Capture the cell that displays the provided text and extract its (x, y) central coordinate. 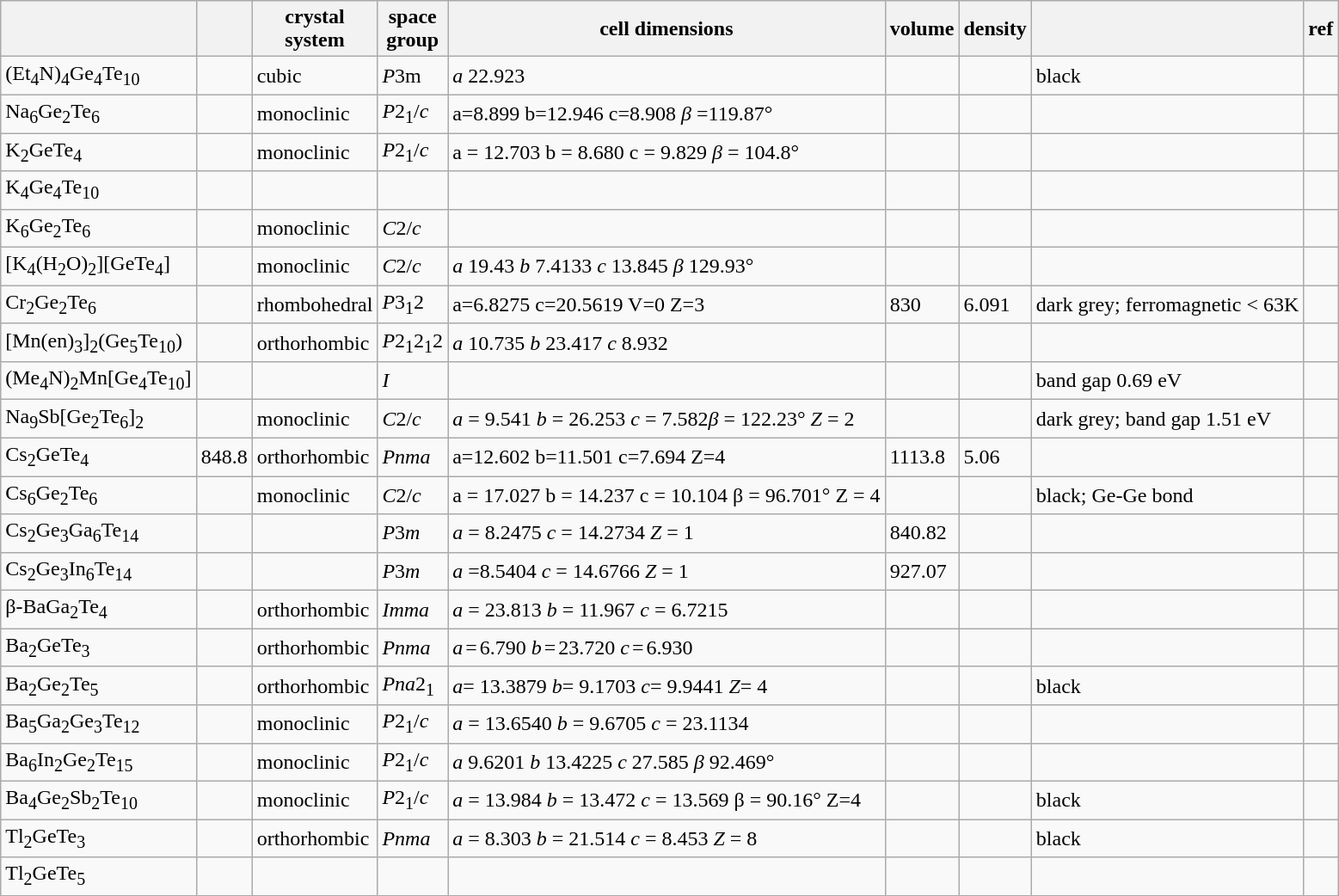
a 19.43 b 7.4133 c 13.845 β 129.93° (667, 267)
black; Ge-Ge bond (1167, 495)
Na9Sb[Ge2Te6]2 (98, 419)
5.06 (995, 457)
I (413, 381)
P21212 (413, 342)
dark grey; band gap 1.51 eV (1167, 419)
[Mn(en)3]2(Ge5Te10) (98, 342)
a = 13.984 b = 13.472 c = 13.569 β = 90.16° Z=4 (667, 800)
a=6.8275 c=20.5619 V=0 Z=3 (667, 304)
1113.8 (922, 457)
Pna21 (413, 685)
Cr2Ge2Te6 (98, 304)
a=8.899 b=12.946 c=8.908 β =119.87° (667, 114)
spacegroup (413, 29)
a = 13.6540 b = 9.6705 c = 23.1134 (667, 724)
a 22.923 (667, 76)
a = 8.303 b = 21.514 c = 8.453 Z = 8 (667, 838)
830 (922, 304)
Imma (413, 610)
[K4(H2O)2][GeTe4] (98, 267)
Tl2GeTe3 (98, 838)
a 10.735 b 23.417 c 8.932 (667, 342)
crystalsystem (315, 29)
P312 (413, 304)
Ba2GeTe3 (98, 647)
Ba2Ge2Te5 (98, 685)
a = 9.541 b = 26.253 c = 7.582β = 122.23° Z = 2 (667, 419)
6.091 (995, 304)
840.82 (922, 533)
(Et4N)4Ge4Te10 (98, 76)
a =8.5404 c = 14.6766 Z = 1 (667, 571)
rhombohedral (315, 304)
Cs6Ge2Te6 (98, 495)
β-BaGa2Te4 (98, 610)
K6Ge2Te6 (98, 228)
a = 17.027 b = 14.237 c = 10.104 β = 96.701° Z = 4 (667, 495)
848.8 (224, 457)
band gap 0.69 eV (1167, 381)
density (995, 29)
Cs2Ge3Ga6Te14 (98, 533)
volume (922, 29)
(Me4N)2Mn[Ge4Te10] (98, 381)
Ba6In2Ge2Te15 (98, 762)
a = 6.790 b = 23.720 c = 6.930 (667, 647)
a=12.602 b=11.501 c=7.694 Z=4 (667, 457)
K2GeTe4 (98, 151)
Cs2Ge3In6Te14 (98, 571)
Cs2GeTe4 (98, 457)
Tl2GeTe5 (98, 876)
a = 8.2475 c = 14.2734 Z = 1 (667, 533)
927.07 (922, 571)
Na6Ge2Te6 (98, 114)
Ba5Ga2Ge3Te12 (98, 724)
a = 12.703 b = 8.680 c = 9.829 β = 104.8° (667, 151)
ref (1321, 29)
cell dimensions (667, 29)
a 9.6201 b 13.4225 c 27.585 β 92.469° (667, 762)
K4Ge4Te10 (98, 190)
Ba4Ge2Sb2Te10 (98, 800)
dark grey; ferromagnetic < 63K (1167, 304)
cubic (315, 76)
a= 13.3879 b= 9.1703 c= 9.9441 Z= 4 (667, 685)
a = 23.813 b = 11.967 c = 6.7215 (667, 610)
